Find where the given text appears and provide that cell's center as (x, y) coordinate. 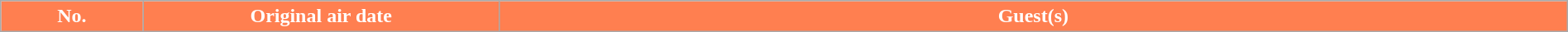
Guest(s) (1034, 16)
Original air date (321, 16)
No. (72, 16)
